Extract the (x, y) coordinate from the center of the cell holding the provided text.  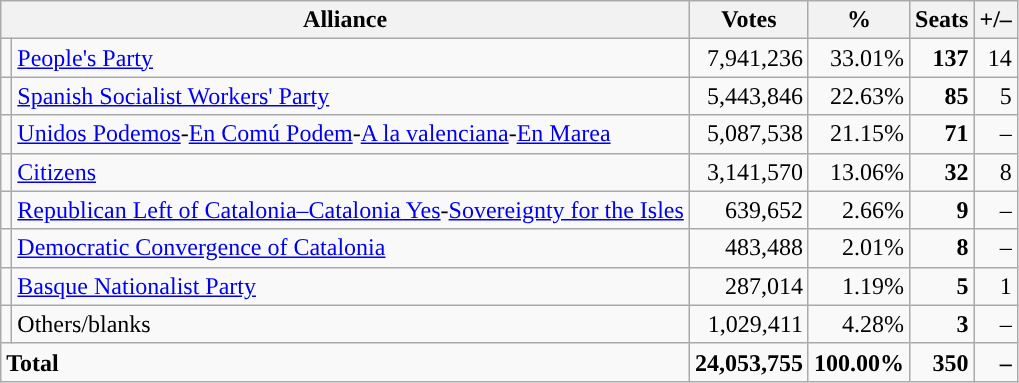
100.00% (858, 362)
137 (942, 58)
85 (942, 96)
639,652 (748, 210)
22.63% (858, 96)
14 (996, 58)
287,014 (748, 286)
Democratic Convergence of Catalonia (351, 248)
32 (942, 172)
Spanish Socialist Workers' Party (351, 96)
9 (942, 210)
% (858, 20)
5,087,538 (748, 134)
Basque Nationalist Party (351, 286)
2.01% (858, 248)
7,941,236 (748, 58)
Citizens (351, 172)
People's Party (351, 58)
21.15% (858, 134)
4.28% (858, 324)
2.66% (858, 210)
Unidos Podemos-En Comú Podem-A la valenciana-En Marea (351, 134)
3 (942, 324)
33.01% (858, 58)
24,053,755 (748, 362)
3,141,570 (748, 172)
+/– (996, 20)
Votes (748, 20)
350 (942, 362)
5,443,846 (748, 96)
Others/blanks (351, 324)
1 (996, 286)
Republican Left of Catalonia–Catalonia Yes-Sovereignty for the Isles (351, 210)
Total (346, 362)
483,488 (748, 248)
Alliance (346, 20)
1,029,411 (748, 324)
71 (942, 134)
13.06% (858, 172)
Seats (942, 20)
1.19% (858, 286)
